Return the [X, Y] coordinate for the center point of the cell that contains the specified text.  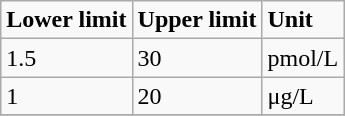
Unit [303, 20]
pmol/L [303, 58]
μg/L [303, 96]
20 [197, 96]
30 [197, 58]
1.5 [66, 58]
Upper limit [197, 20]
1 [66, 96]
Lower limit [66, 20]
